Return [X, Y] of the center of cell containing provided text 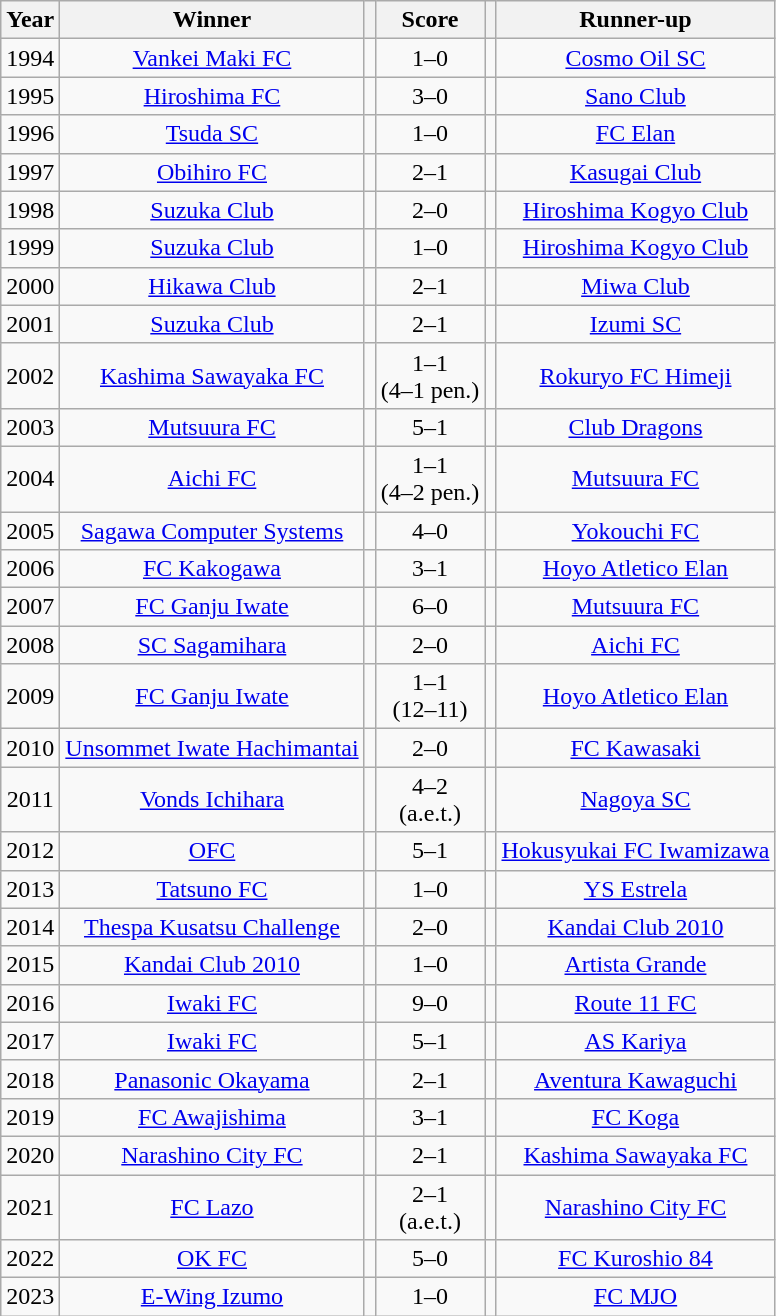
Rokuryo FC Himeji [636, 376]
1996 [30, 134]
1997 [30, 172]
E-Wing Izumo [212, 1297]
2017 [30, 1041]
Runner-up [636, 20]
Thespa Kusatsu Challenge [212, 927]
FC MJO [636, 1297]
AS Kariya [636, 1041]
Kasugai Club [636, 172]
2008 [30, 645]
2014 [30, 927]
FC Kuroshio 84 [636, 1259]
2023 [30, 1297]
3–0 [430, 96]
Tatsuno FC [212, 889]
FC Elan [636, 134]
Sagawa Computer Systems [212, 531]
Vankei Maki FC [212, 58]
2000 [30, 286]
4–0 [430, 531]
2009 [30, 696]
Hikawa Club [212, 286]
2018 [30, 1079]
Tsuda SC [212, 134]
2011 [30, 800]
Obihiro FC [212, 172]
Year [30, 20]
2013 [30, 889]
2015 [30, 965]
2020 [30, 1155]
Yokouchi FC [636, 531]
Hiroshima FC [212, 96]
2010 [30, 748]
Aventura Kawaguchi [636, 1079]
6–0 [430, 607]
2002 [30, 376]
FC Kakogawa [212, 569]
Sano Club [636, 96]
Panasonic Okayama [212, 1079]
Hokusyukai FC Iwamizawa [636, 851]
FC Kawasaki [636, 748]
2016 [30, 1003]
2006 [30, 569]
1999 [30, 248]
2022 [30, 1259]
1998 [30, 210]
OFC [212, 851]
Club Dragons [636, 427]
2–1(a.e.t.) [430, 1206]
4–2(a.e.t.) [430, 800]
1–1(4–2 pen.) [430, 478]
2019 [30, 1117]
Nagoya SC [636, 800]
FC Koga [636, 1117]
Izumi SC [636, 324]
1995 [30, 96]
Miwa Club [636, 286]
1–1(12–11) [430, 696]
1994 [30, 58]
1–1(4–1 pen.) [430, 376]
OK FC [212, 1259]
Winner [212, 20]
5–0 [430, 1259]
Route 11 FC [636, 1003]
Cosmo Oil SC [636, 58]
2001 [30, 324]
2012 [30, 851]
2003 [30, 427]
SC Sagamihara [212, 645]
2007 [30, 607]
2021 [30, 1206]
FC Awajishima [212, 1117]
2005 [30, 531]
YS Estrela [636, 889]
FC Lazo [212, 1206]
2004 [30, 478]
Artista Grande [636, 965]
Unsommet Iwate Hachimantai [212, 748]
9–0 [430, 1003]
Score [430, 20]
Vonds Ichihara [212, 800]
